Scan for the cell matching the given text and deliver its (x, y) coordinate at center. 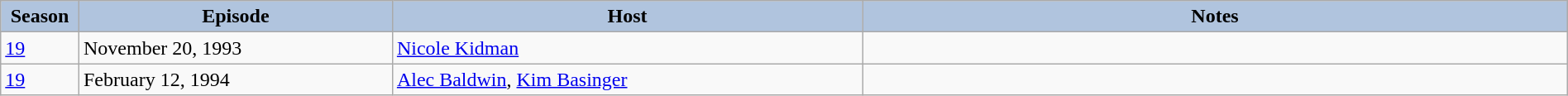
Nicole Kidman (627, 48)
February 12, 1994 (235, 79)
Alec Baldwin, Kim Basinger (627, 79)
Host (627, 17)
Season (40, 17)
Notes (1216, 17)
November 20, 1993 (235, 48)
Episode (235, 17)
